Provide the [X, Y] coordinate of the cell's center where the given text is located.  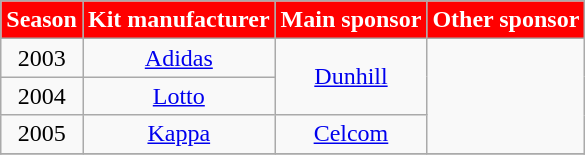
Lotto [178, 96]
Other sponsor [506, 20]
Dunhill [351, 77]
Main sponsor [351, 20]
Kit manufacturer [178, 20]
Kappa [178, 134]
2003 [42, 58]
Celcom [351, 134]
2004 [42, 96]
2005 [42, 134]
Adidas [178, 58]
Season [42, 20]
